Detect which cell encompasses the target text, then output its (X, Y) center coordinate. 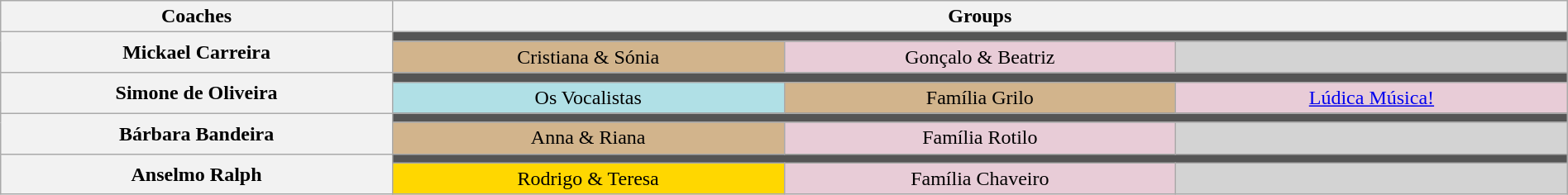
Família Chaveiro (980, 178)
Bárbara Bandeira (197, 134)
Os Vocalistas (588, 97)
Mickael Carreira (197, 53)
Anna & Riana (588, 138)
Simone de Oliveira (197, 93)
Família Rotilo (980, 138)
Coaches (197, 17)
Família Grilo (980, 97)
Groups (979, 17)
Lúdica Música! (1372, 97)
Anselmo Ralph (197, 174)
Rodrigo & Teresa (588, 178)
Gonçalo & Beatriz (980, 57)
Cristiana & Sónia (588, 57)
